Detect which cell encompasses the target text, then output its (x, y) center coordinate. 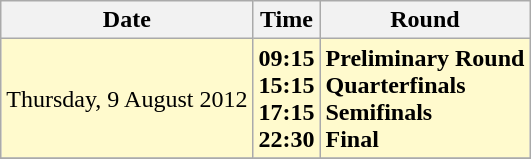
Preliminary RoundQuarterfinalsSemifinalsFinal (425, 98)
Date (127, 20)
09:1515:1517:1522:30 (286, 98)
Time (286, 20)
Round (425, 20)
Thursday, 9 August 2012 (127, 98)
